Locate the cell with the specified text and output its [x, y] center coordinate. 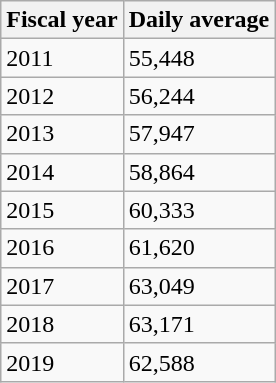
62,588 [199, 362]
2015 [62, 210]
2012 [62, 96]
2014 [62, 172]
2013 [62, 134]
56,244 [199, 96]
Fiscal year [62, 20]
63,049 [199, 286]
63,171 [199, 324]
2018 [62, 324]
Daily average [199, 20]
55,448 [199, 58]
60,333 [199, 210]
2011 [62, 58]
58,864 [199, 172]
57,947 [199, 134]
2017 [62, 286]
2019 [62, 362]
2016 [62, 248]
61,620 [199, 248]
